Provide the [X, Y] coordinate of the cell's center where the given text is located.  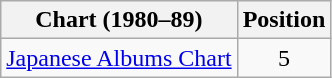
Chart (1980–89) [119, 20]
Position [284, 20]
5 [284, 58]
Japanese Albums Chart [119, 58]
